Find where the given text appears and provide that cell's center as [x, y] coordinate. 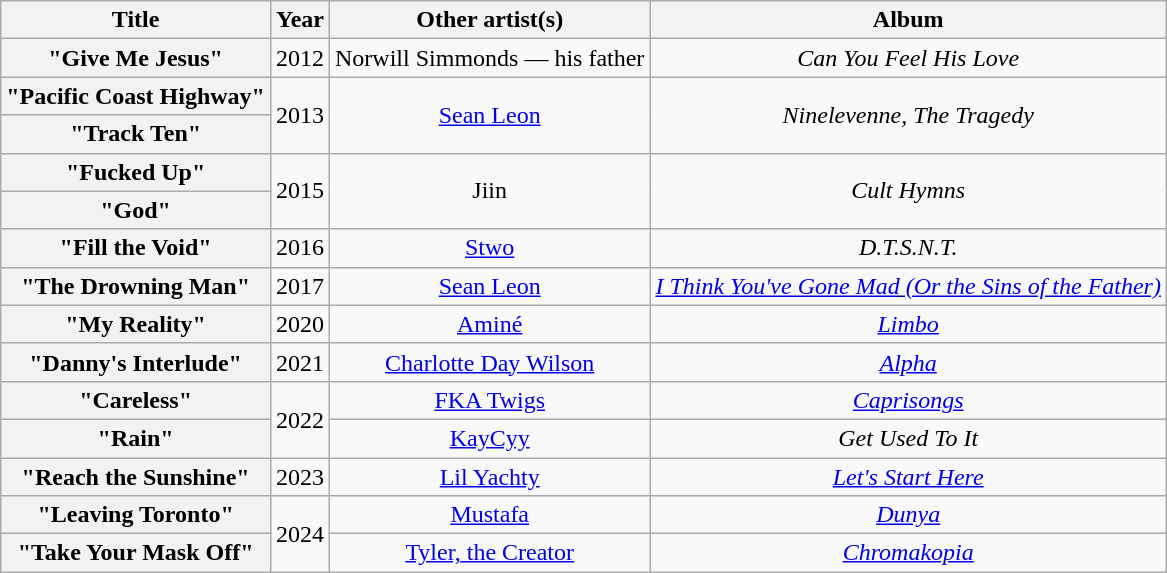
"Rain" [136, 438]
Other artist(s) [490, 20]
"God" [136, 210]
2016 [300, 248]
"The Drowning Man" [136, 286]
Year [300, 20]
KayCyy [490, 438]
"Pacific Coast Highway" [136, 96]
"Reach the Sunshine" [136, 477]
Dunya [908, 515]
Stwo [490, 248]
"Fill the Void" [136, 248]
"Fucked Up" [136, 172]
Limbo [908, 324]
Ninelevenne, The Tragedy [908, 115]
"Careless" [136, 400]
2017 [300, 286]
2024 [300, 534]
"Give Me Jesus" [136, 58]
Aminé [490, 324]
D.T.S.N.T. [908, 248]
Tyler, the Creator [490, 553]
Can You Feel His Love [908, 58]
2022 [300, 419]
FKA Twigs [490, 400]
2020 [300, 324]
Let's Start Here [908, 477]
2021 [300, 362]
Album [908, 20]
"My Reality" [136, 324]
Get Used To It [908, 438]
Jiin [490, 191]
2015 [300, 191]
Norwill Simmonds — his father [490, 58]
Cult Hymns [908, 191]
Caprisongs [908, 400]
Chromakopia [908, 553]
I Think You've Gone Mad (Or the Sins of the Father) [908, 286]
2023 [300, 477]
Charlotte Day Wilson [490, 362]
2013 [300, 115]
Mustafa [490, 515]
"Take Your Mask Off" [136, 553]
Alpha [908, 362]
Lil Yachty [490, 477]
"Track Ten" [136, 134]
"Leaving Toronto" [136, 515]
"Danny's Interlude" [136, 362]
2012 [300, 58]
Title [136, 20]
